Detect which cell encompasses the target text, then output its [X, Y] center coordinate. 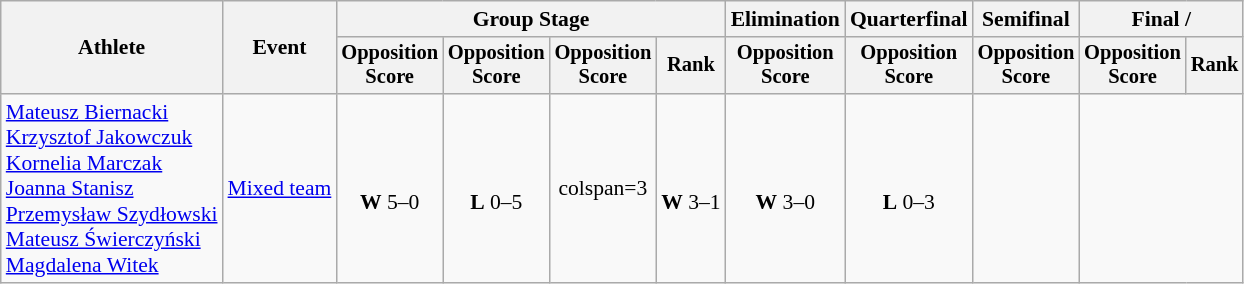
W 3–0 [786, 188]
L 0–5 [496, 188]
Elimination [786, 19]
Event [280, 48]
Athlete [112, 48]
Group Stage [530, 19]
L 0–3 [909, 188]
Mateusz BiernackiKrzysztof JakowczukKornelia MarczakJoanna StaniszPrzemysław SzydłowskiMateusz ŚwierczyńskiMagdalena Witek [112, 188]
colspan=3 [604, 188]
W 5–0 [390, 188]
Final / [1161, 19]
Quarterfinal [909, 19]
Mixed team [280, 188]
Semifinal [1026, 19]
W 3–1 [690, 188]
